Identify which cell holds the provided text, then report its (X, Y) central coordinate. 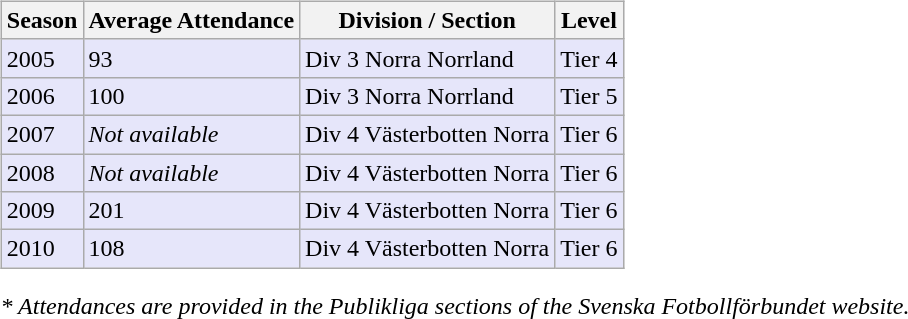
Average Attendance (192, 20)
Level (589, 20)
2007 (42, 134)
Tier 4 (589, 58)
Division / Section (428, 20)
2010 (42, 249)
201 (192, 211)
2006 (42, 96)
Tier 5 (589, 96)
2005 (42, 58)
93 (192, 58)
100 (192, 96)
2008 (42, 173)
Season (42, 20)
2009 (42, 211)
108 (192, 249)
